Search for the cell housing the specified text and yield its (X, Y) center coordinate. 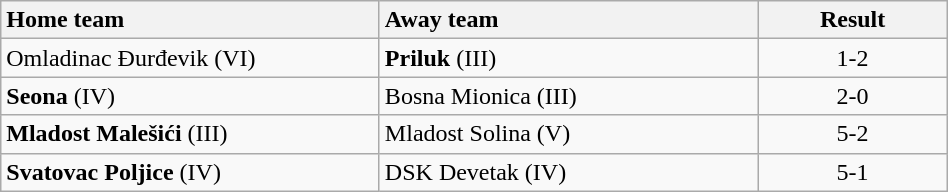
Omladinac Đurđevik (VI) (190, 58)
1-2 (852, 58)
Priluk (III) (568, 58)
Mladost Malešići (III) (190, 134)
Home team (190, 20)
Svatovac Poljice (IV) (190, 172)
5-2 (852, 134)
Bosna Mionica (III) (568, 96)
5-1 (852, 172)
DSK Devetak (IV) (568, 172)
Away team (568, 20)
2-0 (852, 96)
Mladost Solina (V) (568, 134)
Result (852, 20)
Seona (IV) (190, 96)
